Find where the given text appears and provide that cell's center as [X, Y] coordinate. 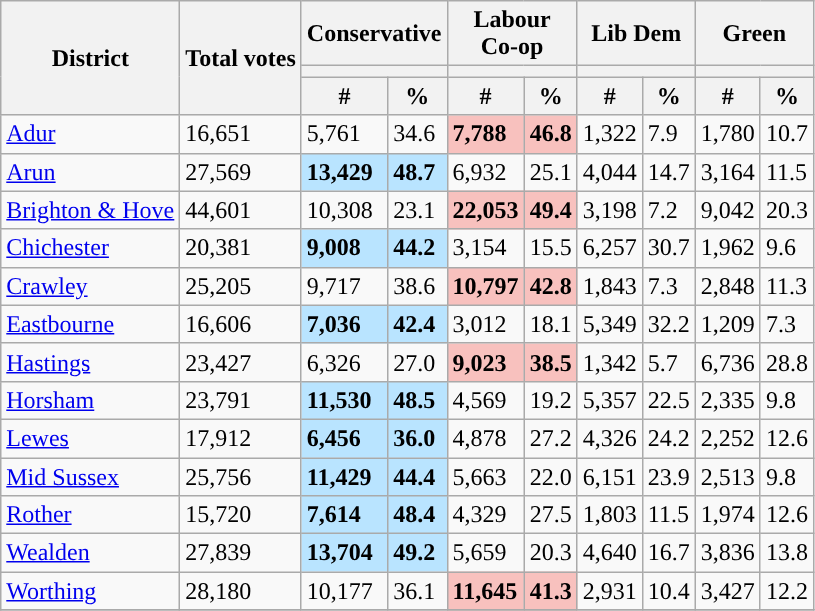
Eastbourne [90, 324]
2,931 [610, 591]
22.5 [668, 400]
48.5 [418, 400]
Lib Dem [636, 34]
25.1 [550, 172]
Conservative [374, 34]
38.5 [550, 362]
25,756 [241, 477]
30.7 [668, 248]
41.3 [550, 591]
13.8 [786, 553]
23,791 [241, 400]
34.6 [418, 134]
3,427 [728, 591]
5.7 [668, 362]
7,614 [344, 515]
4,044 [610, 172]
6,932 [486, 172]
44,601 [241, 210]
14.7 [668, 172]
2,513 [728, 477]
23.1 [418, 210]
49.4 [550, 210]
Horsham [90, 400]
15,720 [241, 515]
36.0 [418, 438]
10,177 [344, 591]
1,843 [610, 286]
3,198 [610, 210]
2,848 [728, 286]
Arun [90, 172]
23,427 [241, 362]
7.9 [668, 134]
6,151 [610, 477]
27.2 [550, 438]
48.7 [418, 172]
Green [754, 34]
13,429 [344, 172]
5,761 [344, 134]
9.6 [786, 248]
42.4 [418, 324]
11,429 [344, 477]
46.8 [550, 134]
Crawley [90, 286]
1,322 [610, 134]
20,381 [241, 248]
1,974 [728, 515]
7,788 [486, 134]
11,530 [344, 400]
9,008 [344, 248]
6,257 [610, 248]
13,704 [344, 553]
1,209 [728, 324]
10.4 [668, 591]
Rother [90, 515]
27,839 [241, 553]
9,717 [344, 286]
9,023 [486, 362]
15.5 [550, 248]
4,329 [486, 515]
24.2 [668, 438]
44.4 [418, 477]
23.9 [668, 477]
LabourCo-op [512, 34]
16,606 [241, 324]
22,053 [486, 210]
10,797 [486, 286]
Brighton & Hove [90, 210]
19.2 [550, 400]
2,335 [728, 400]
Mid Sussex [90, 477]
10.7 [786, 134]
2,252 [728, 438]
1,962 [728, 248]
48.4 [418, 515]
7,036 [344, 324]
32.2 [668, 324]
7.2 [668, 210]
District [90, 58]
5,357 [610, 400]
Chichester [90, 248]
5,349 [610, 324]
4,878 [486, 438]
6,326 [344, 362]
4,569 [486, 400]
42.8 [550, 286]
22.0 [550, 477]
27.5 [550, 515]
3,164 [728, 172]
3,836 [728, 553]
49.2 [418, 553]
16.7 [668, 553]
28.8 [786, 362]
10,308 [344, 210]
12.2 [786, 591]
4,640 [610, 553]
38.6 [418, 286]
Lewes [90, 438]
1,342 [610, 362]
Worthing [90, 591]
27.0 [418, 362]
1,780 [728, 134]
28,180 [241, 591]
27,569 [241, 172]
3,154 [486, 248]
Total votes [241, 58]
5,659 [486, 553]
36.1 [418, 591]
18.1 [550, 324]
6,456 [344, 438]
11,645 [486, 591]
5,663 [486, 477]
3,012 [486, 324]
11.3 [786, 286]
Adur [90, 134]
17,912 [241, 438]
4,326 [610, 438]
Hastings [90, 362]
6,736 [728, 362]
25,205 [241, 286]
16,651 [241, 134]
44.2 [418, 248]
Wealden [90, 553]
1,803 [610, 515]
9,042 [728, 210]
